Return (X, Y) of the center of cell containing provided text 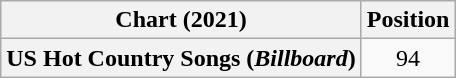
Position (408, 20)
94 (408, 58)
US Hot Country Songs (Billboard) (181, 58)
Chart (2021) (181, 20)
